Search for the cell housing the specified text and yield its (X, Y) center coordinate. 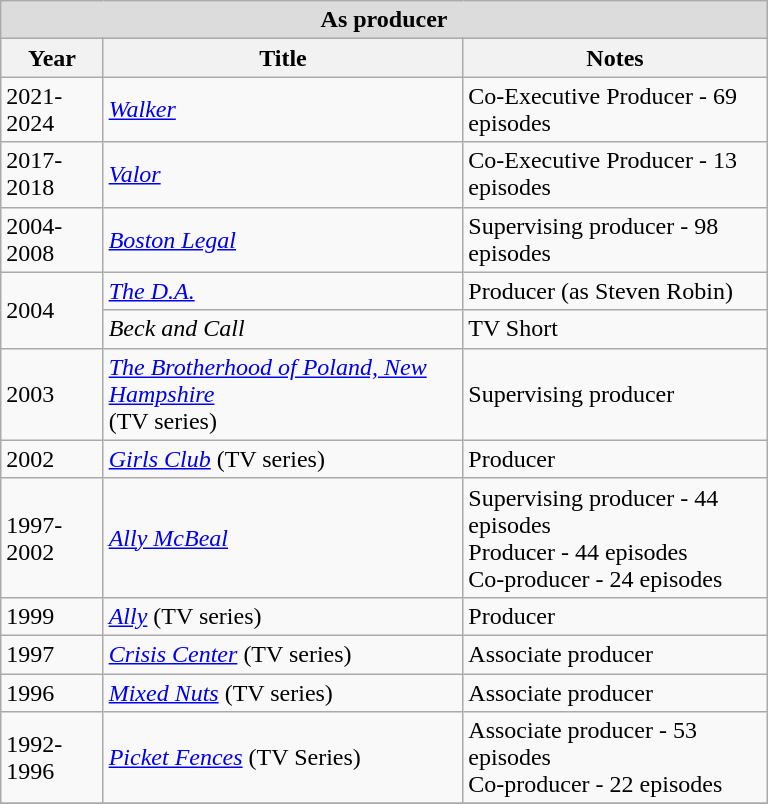
2003 (52, 394)
The D.A. (283, 291)
Supervising producer - 44 episodes Producer - 44 episodes Co-producer - 24 episodes (615, 538)
TV Short (615, 329)
Supervising producer - 98 episodes (615, 240)
Producer (as Steven Robin) (615, 291)
Crisis Center (TV series) (283, 654)
1997-2002 (52, 538)
2004 (52, 310)
As producer (384, 20)
Picket Fences (TV Series) (283, 758)
2021-2024 (52, 110)
Beck and Call (283, 329)
Ally (TV series) (283, 616)
Valor (283, 174)
2017-2018 (52, 174)
Boston Legal (283, 240)
1992-1996 (52, 758)
Girls Club (TV series) (283, 459)
The Brotherhood of Poland, New Hampshire (TV series) (283, 394)
Mixed Nuts (TV series) (283, 693)
2002 (52, 459)
Year (52, 58)
Title (283, 58)
Supervising producer (615, 394)
Associate producer - 53 episodes Co-producer - 22 episodes (615, 758)
Co-Executive Producer - 13 episodes (615, 174)
Co-Executive Producer - 69 episodes (615, 110)
Notes (615, 58)
2004-2008 (52, 240)
1997 (52, 654)
1999 (52, 616)
Ally McBeal (283, 538)
Walker (283, 110)
1996 (52, 693)
